Output the (X, Y) coordinate of the center of the cell containing the given text.  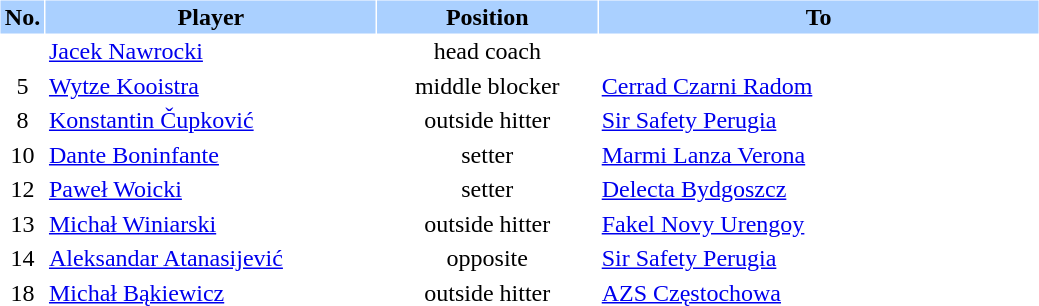
12 (22, 190)
opposite (487, 258)
Aleksandar Atanasijević (211, 258)
middle blocker (487, 86)
5 (22, 86)
Wytze Kooistra (211, 86)
Player (211, 16)
13 (22, 224)
No. (22, 16)
Fakel Novy Urengoy (819, 224)
14 (22, 258)
head coach (487, 52)
Marmi Lanza Verona (819, 154)
10 (22, 154)
Michał Winiarski (211, 224)
Cerrad Czarni Radom (819, 86)
To (819, 16)
Jacek Nawrocki (211, 52)
Dante Boninfante (211, 154)
Paweł Woicki (211, 190)
Position (487, 16)
8 (22, 120)
Konstantin Čupković (211, 120)
Delecta Bydgoszcz (819, 190)
